From the cell containing the given text, extract its center point as [X, Y] coordinate. 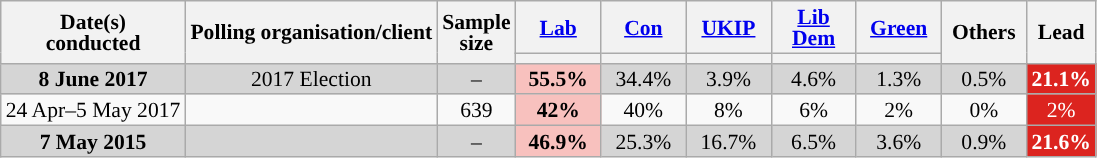
Date(s)conducted [94, 32]
6% [814, 110]
16.7% [728, 142]
34.4% [644, 78]
UKIP [728, 27]
42% [558, 110]
1.3% [898, 78]
Polling organisation/client [311, 32]
6.5% [814, 142]
0.9% [984, 142]
3.6% [898, 142]
4.6% [814, 78]
Lead [1060, 32]
2017 Election [311, 78]
0% [984, 110]
8 June 2017 [94, 78]
Samplesize [476, 32]
Green [898, 27]
21.1% [1060, 78]
8% [728, 110]
21.6% [1060, 142]
639 [476, 110]
Others [984, 32]
0.5% [984, 78]
Lib Dem [814, 27]
46.9% [558, 142]
55.5% [558, 78]
24 Apr–5 May 2017 [94, 110]
3.9% [728, 78]
40% [644, 110]
Lab [558, 27]
Con [644, 27]
7 May 2015 [94, 142]
25.3% [644, 142]
